Locate the cell with the specified text and output its (X, Y) center coordinate. 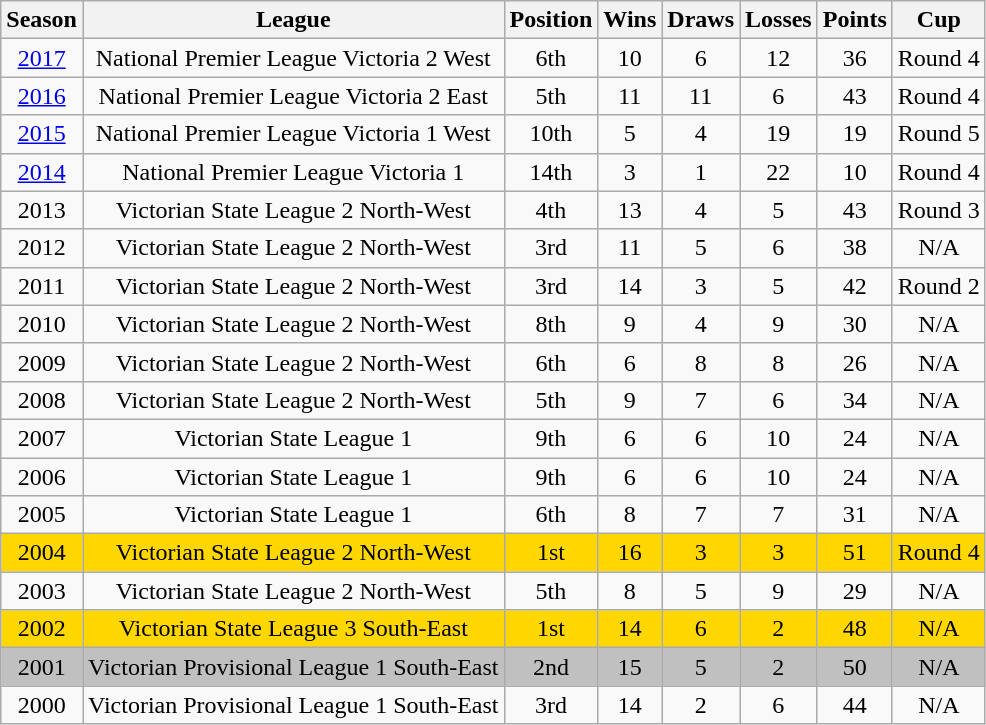
12 (779, 58)
Season (42, 20)
16 (630, 553)
38 (854, 248)
51 (854, 553)
2012 (42, 248)
Draws (701, 20)
13 (630, 210)
36 (854, 58)
Losses (779, 20)
31 (854, 515)
2003 (42, 591)
National Premier League Victoria 2 East (293, 96)
2nd (551, 667)
48 (854, 629)
22 (779, 172)
14th (551, 172)
50 (854, 667)
2011 (42, 286)
Points (854, 20)
2007 (42, 438)
Position (551, 20)
2014 (42, 172)
1 (701, 172)
National Premier League Victoria 1 West (293, 134)
Round 2 (938, 286)
2001 (42, 667)
26 (854, 362)
29 (854, 591)
34 (854, 400)
2009 (42, 362)
League (293, 20)
2005 (42, 515)
2010 (42, 324)
8th (551, 324)
2017 (42, 58)
42 (854, 286)
2006 (42, 477)
30 (854, 324)
2008 (42, 400)
2016 (42, 96)
Round 3 (938, 210)
2015 (42, 134)
10th (551, 134)
2013 (42, 210)
2004 (42, 553)
Victorian State League 3 South-East (293, 629)
Round 5 (938, 134)
15 (630, 667)
2002 (42, 629)
2000 (42, 705)
44 (854, 705)
National Premier League Victoria 2 West (293, 58)
Cup (938, 20)
4th (551, 210)
Wins (630, 20)
National Premier League Victoria 1 (293, 172)
